Extract the [x, y] coordinate from the center of the cell holding the provided text.  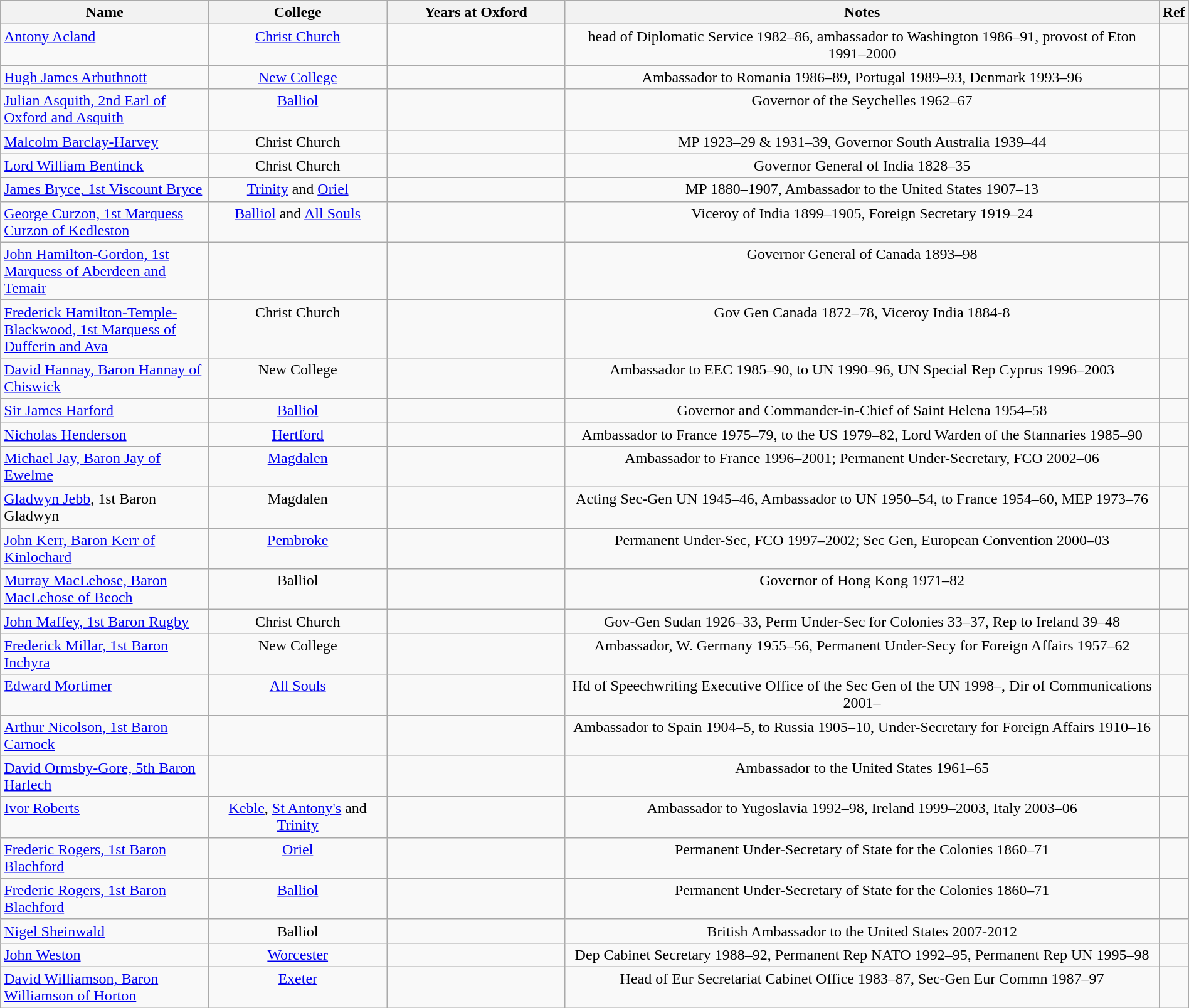
John Kerr, Baron Kerr of Kinlochard [105, 548]
John Maffey, 1st Baron Rugby [105, 622]
Sir James Harford [105, 410]
Ambassador to France 1975–79, to the US 1979–82, Lord Warden of the Stannaries 1985–90 [862, 435]
College [298, 13]
Head of Eur Secretariat Cabinet Office 1983–87, Sec-Gen Eur Commn 1987–97 [862, 987]
Ambassador to the United States 1961–65 [862, 777]
Ambassador to Romania 1986–89, Portugal 1989–93, Denmark 1993–96 [862, 77]
Governor General of Canada 1893–98 [862, 271]
Michael Jay, Baron Jay of Ewelme [105, 467]
Governor General of India 1828–35 [862, 166]
Murray MacLehose, Baron MacLehose of Beoch [105, 590]
Malcolm Barclay-Harvey [105, 142]
George Curzon, 1st Marquess Curzon of Kedleston [105, 222]
Notes [862, 13]
head of Diplomatic Service 1982–86, ambassador to Washington 1986–91, provost of Eton 1991–2000 [862, 45]
Name [105, 13]
British Ambassador to the United States 2007-2012 [862, 931]
Gov Gen Canada 1872–78, Viceroy India 1884-8 [862, 329]
All Souls [298, 695]
Ivor Roberts [105, 817]
Gov-Gen Sudan 1926–33, Perm Under-Sec for Colonies 33–37, Rep to Ireland 39–48 [862, 622]
Governor and Commander-in-Chief of Saint Helena 1954–58 [862, 410]
Worcester [298, 955]
Ref [1174, 13]
Keble, St Antony's and Trinity [298, 817]
Governor of Hong Kong 1971–82 [862, 590]
Ambassador to France 1996–2001; Permanent Under-Secretary, FCO 2002–06 [862, 467]
Ambassador to EEC 1985–90, to UN 1990–96, UN Special Rep Cyprus 1996–2003 [862, 378]
Lord William Bentinck [105, 166]
Nigel Sheinwald [105, 931]
Viceroy of India 1899–1905, Foreign Secretary 1919–24 [862, 222]
James Bryce, 1st Viscount Bryce [105, 189]
Gladwyn Jebb, 1st Baron Gladwyn [105, 508]
Oriel [298, 858]
Ambassador to Spain 1904–5, to Russia 1905–10, Under-Secretary for Foreign Affairs 1910–16 [862, 735]
Frederick Hamilton-Temple-Blackwood, 1st Marquess of Dufferin and Ava [105, 329]
Ambassador, W. Germany 1955–56, Permanent Under-Secy for Foreign Affairs 1957–62 [862, 654]
Nicholas Henderson [105, 435]
Frederick Millar, 1st Baron Inchyra [105, 654]
David Ormsby-Gore, 5th Baron Harlech [105, 777]
Years at Oxford [476, 13]
John Weston [105, 955]
Dep Cabinet Secretary 1988–92, Permanent Rep NATO 1992–95, Permanent Rep UN 1995–98 [862, 955]
Trinity and Oriel [298, 189]
Balliol and All Souls [298, 222]
Arthur Nicolson, 1st Baron Carnock [105, 735]
MP 1923–29 & 1931–39, Governor South Australia 1939–44 [862, 142]
Julian Asquith, 2nd Earl of Oxford and Asquith [105, 109]
Exeter [298, 987]
MP 1880–1907, Ambassador to the United States 1907–13 [862, 189]
Antony Acland [105, 45]
David Hannay, Baron Hannay of Chiswick [105, 378]
Acting Sec-Gen UN 1945–46, Ambassador to UN 1950–54, to France 1954–60, MEP 1973–76 [862, 508]
Governor of the Seychelles 1962–67 [862, 109]
Ambassador to Yugoslavia 1992–98, Ireland 1999–2003, Italy 2003–06 [862, 817]
David Williamson, Baron Williamson of Horton [105, 987]
Pembroke [298, 548]
Hertford [298, 435]
John Hamilton-Gordon, 1st Marquess of Aberdeen and Temair [105, 271]
Permanent Under-Sec, FCO 1997–2002; Sec Gen, European Convention 2000–03 [862, 548]
Edward Mortimer [105, 695]
Hd of Speechwriting Executive Office of the Sec Gen of the UN 1998–, Dir of Communications 2001– [862, 695]
Hugh James Arbuthnott [105, 77]
